Capture the cell that displays the provided text and extract its (x, y) central coordinate. 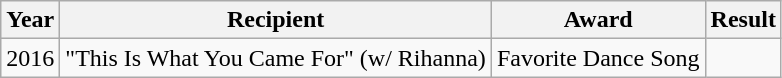
Favorite Dance Song (598, 58)
Result (743, 20)
"This Is What You Came For" (w/ Rihanna) (276, 58)
Recipient (276, 20)
Award (598, 20)
2016 (30, 58)
Year (30, 20)
